Capture the cell that displays the provided text and extract its [X, Y] central coordinate. 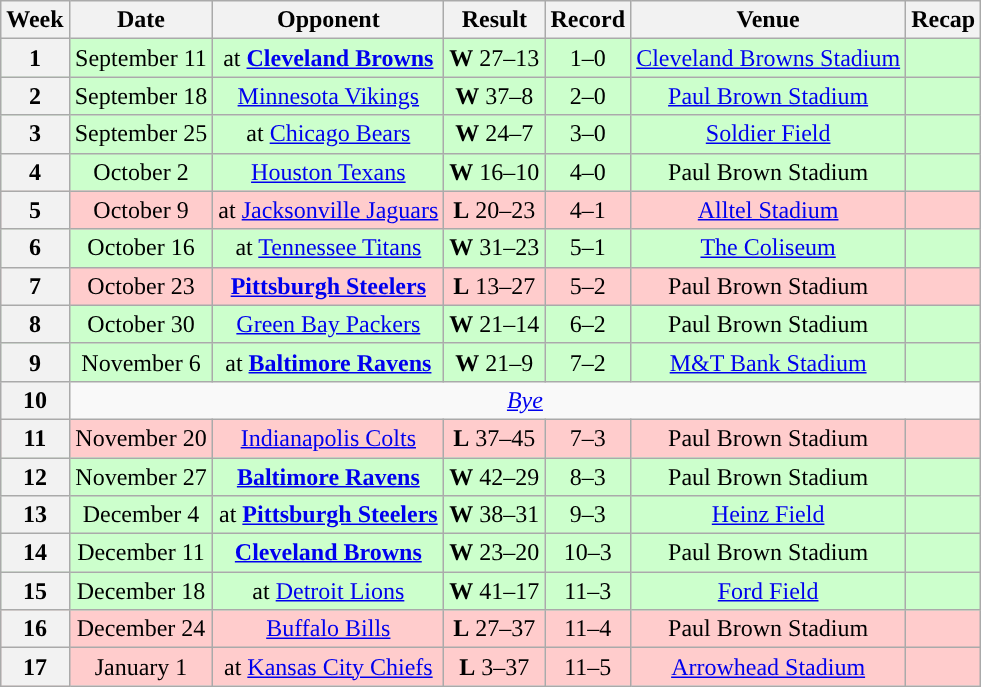
Green Bay Packers [328, 324]
Week [35, 20]
Pittsburgh Steelers [328, 286]
5–1 [588, 248]
1–0 [588, 58]
4 [35, 172]
4–0 [588, 172]
December 24 [141, 629]
L 27–37 [494, 629]
5 [35, 210]
W 37–8 [494, 96]
6–2 [588, 324]
L 3–37 [494, 667]
Buffalo Bills [328, 629]
W 31–23 [494, 248]
Record [588, 20]
October 9 [141, 210]
October 16 [141, 248]
Bye [525, 400]
October 23 [141, 286]
December 11 [141, 553]
Houston Texans [328, 172]
Cleveland Browns [328, 553]
8 [35, 324]
17 [35, 667]
7 [35, 286]
January 1 [141, 667]
at Chicago Bears [328, 134]
November 6 [141, 362]
4–1 [588, 210]
1 [35, 58]
at Baltimore Ravens [328, 362]
13 [35, 515]
October 2 [141, 172]
11–4 [588, 629]
September 11 [141, 58]
Cleveland Browns Stadium [768, 58]
11 [35, 438]
W 27–13 [494, 58]
Indianapolis Colts [328, 438]
at Cleveland Browns [328, 58]
Date [141, 20]
Alltel Stadium [768, 210]
3–0 [588, 134]
3 [35, 134]
The Coliseum [768, 248]
Soldier Field [768, 134]
W 38–31 [494, 515]
Heinz Field [768, 515]
L 13–27 [494, 286]
at Tennessee Titans [328, 248]
September 18 [141, 96]
L 20–23 [494, 210]
11–5 [588, 667]
W 23–20 [494, 553]
15 [35, 591]
7–3 [588, 438]
W 21–14 [494, 324]
W 24–7 [494, 134]
Ford Field [768, 591]
December 4 [141, 515]
November 20 [141, 438]
2–0 [588, 96]
W 42–29 [494, 477]
at Detroit Lions [328, 591]
7–2 [588, 362]
November 27 [141, 477]
9–3 [588, 515]
10 [35, 400]
Baltimore Ravens [328, 477]
6 [35, 248]
Recap [944, 20]
2 [35, 96]
October 30 [141, 324]
M&T Bank Stadium [768, 362]
11–3 [588, 591]
Minnesota Vikings [328, 96]
10–3 [588, 553]
Opponent [328, 20]
W 16–10 [494, 172]
W 41–17 [494, 591]
14 [35, 553]
9 [35, 362]
at Kansas City Chiefs [328, 667]
at Pittsburgh Steelers [328, 515]
12 [35, 477]
September 25 [141, 134]
Arrowhead Stadium [768, 667]
at Jacksonville Jaguars [328, 210]
Result [494, 20]
16 [35, 629]
Venue [768, 20]
8–3 [588, 477]
W 21–9 [494, 362]
5–2 [588, 286]
L 37–45 [494, 438]
December 18 [141, 591]
